Return the [X, Y] coordinate for the center point of the cell that contains the specified text.  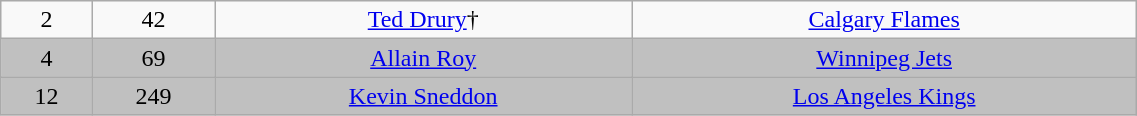
4 [46, 58]
2 [46, 20]
Los Angeles Kings [884, 96]
249 [154, 96]
Ted Drury† [424, 20]
Kevin Sneddon [424, 96]
Allain Roy [424, 58]
Calgary Flames [884, 20]
42 [154, 20]
Winnipeg Jets [884, 58]
69 [154, 58]
12 [46, 96]
